Detect which cell encompasses the target text, then output its [x, y] center coordinate. 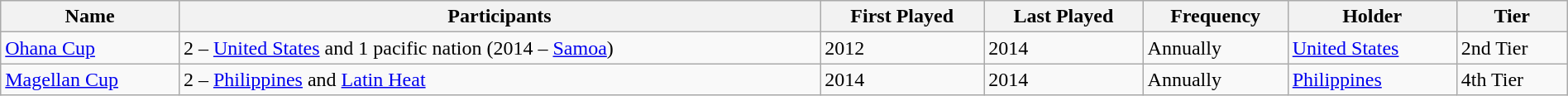
Participants [500, 17]
Magellan Cup [90, 79]
2012 [902, 48]
First Played [902, 17]
2 – Philippines and Latin Heat [500, 79]
Ohana Cup [90, 48]
Tier [1512, 17]
United States [1372, 48]
2nd Tier [1512, 48]
Name [90, 17]
Philippines [1372, 79]
4th Tier [1512, 79]
Last Played [1064, 17]
2 – United States and 1 pacific nation (2014 – Samoa) [500, 48]
Holder [1372, 17]
Frequency [1216, 17]
